Scan for the cell matching the given text and deliver its [x, y] coordinate at center. 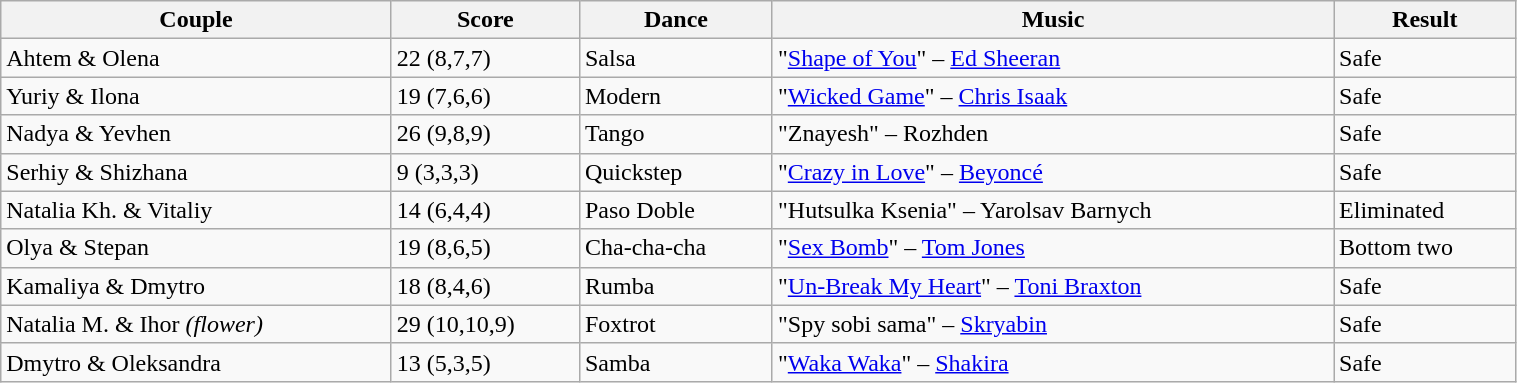
19 (8,6,5) [485, 248]
Result [1426, 20]
"Shape of You" – Ed Sheeran [1052, 58]
13 (5,3,5) [485, 362]
Serhiy & Shizhana [196, 172]
"Waka Waka" – Shakira [1052, 362]
Kamaliya & Dmytro [196, 286]
Cha-cha-cha [676, 248]
19 (7,6,6) [485, 96]
"Sex Bomb" – Tom Jones [1052, 248]
9 (3,3,3) [485, 172]
Bottom two [1426, 248]
Dance [676, 20]
Natalia M. & Ihor (flower) [196, 324]
"Hutsulka Ksenia" – Yarolsav Barnych [1052, 210]
Modern [676, 96]
26 (9,8,9) [485, 134]
Natalia Kh. & Vitaliy [196, 210]
Nadya & Yevhen [196, 134]
Rumba [676, 286]
Couple [196, 20]
Salsa [676, 58]
Olya & Stepan [196, 248]
"Crazy in Love" – Beyoncé [1052, 172]
14 (6,4,4) [485, 210]
22 (8,7,7) [485, 58]
18 (8,4,6) [485, 286]
"Znayesh" – Rozhden [1052, 134]
"Spy sobi sama" – Skryabin [1052, 324]
"Wicked Game" – Chris Isaak [1052, 96]
Samba [676, 362]
Foxtrot [676, 324]
Quickstep [676, 172]
Score [485, 20]
29 (10,10,9) [485, 324]
Ahtem & Olena [196, 58]
Eliminated [1426, 210]
"Un-Break My Heart" – Toni Braxton [1052, 286]
Music [1052, 20]
Dmytro & Oleksandra [196, 362]
Paso Doble [676, 210]
Tango [676, 134]
Yuriy & Ilona [196, 96]
